Determine the (x, y) coordinate at the center of the cell enclosing the given text.  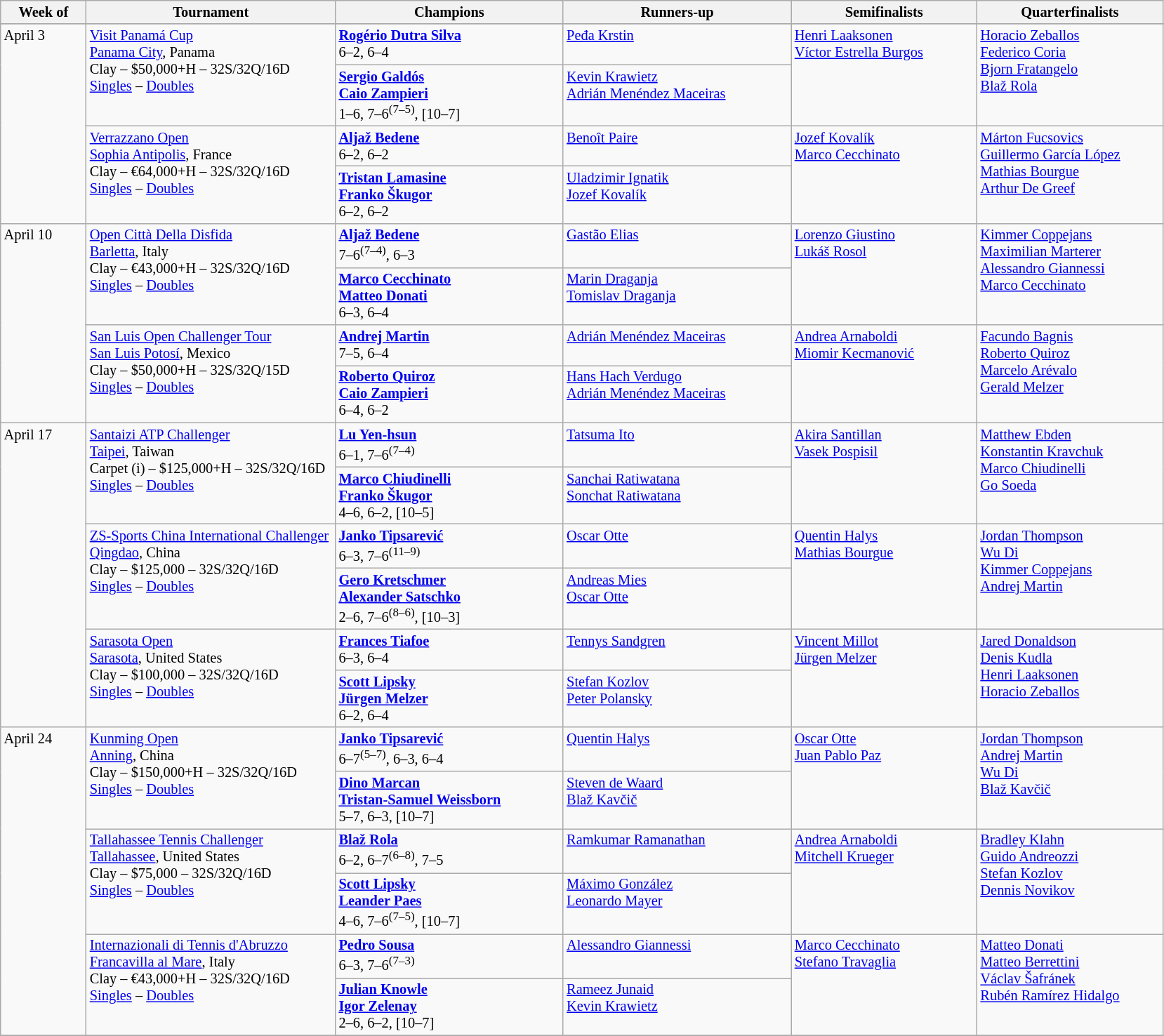
Quentin Halys Mathias Bourgue (885, 576)
Matthew Ebden Konstantin Kravchuk Marco Chiudinelli Go Soeda (1070, 473)
Aljaž Bedene7–6(7–4), 6–3 (449, 246)
Tallahassee Tennis ChallengerTallahassee, United States Clay – $75,000 – 32S/32Q/16DSingles – Doubles (211, 881)
Gero Kretschmer Alexander Satschko2–6, 7–6(8–6), [10–3] (449, 598)
Santaizi ATP ChallengerTaipei, Taiwan Carpet (i) – $125,000+H – 32S/32Q/16DSingles – Doubles (211, 473)
Máximo González Leonardo Mayer (677, 903)
Roberto Quiroz Caio Zampieri6–4, 6–2 (449, 394)
Henri Laaksonen Víctor Estrella Burgos (885, 74)
Adrián Menéndez Maceiras (677, 345)
Andreas Mies Oscar Otte (677, 598)
Vincent Millot Jürgen Melzer (885, 678)
Tennys Sandgren (677, 649)
Jordan Thompson Wu Di Kimmer Coppejans Andrej Martin (1070, 576)
Kevin Krawietz Adrián Menéndez Maceiras (677, 95)
Ramkumar Ramanathan (677, 851)
Open Città Della DisfidaBarletta, Italy Clay – €43,000+H – 32S/32Q/16DSingles – Doubles (211, 274)
Hans Hach Verdugo Adrián Menéndez Maceiras (677, 394)
Week of (44, 12)
Uladzimir Ignatik Jozef Kovalík (677, 194)
Oscar Otte (677, 546)
Janko Tipsarević6–7(5–7), 6–3, 6–4 (449, 750)
Oscar Otte Juan Pablo Paz (885, 778)
Kimmer Coppejans Maximilian Marterer Alessandro Giannessi Marco Cecchinato (1070, 274)
Sarasota OpenSarasota, United States Clay – $100,000 – 32S/32Q/16DSingles – Doubles (211, 678)
Jared Donaldson Denis Kudla Henri Laaksonen Horacio Zeballos (1070, 678)
Andrej Martin7–5, 6–4 (449, 345)
Bradley Klahn Guido Andreozzi Stefan Kozlov Dennis Novikov (1070, 881)
Quentin Halys (677, 750)
Akira Santillan Vasek Pospisil (885, 473)
Alessandro Giannessi (677, 956)
ZS-Sports China International ChallengerQingdao, China Clay – $125,000 – 32S/32Q/16DSingles – Doubles (211, 576)
Jordan Thompson Andrej Martin Wu Di Blaž Kavčič (1070, 778)
Frances Tiafoe6–3, 6–4 (449, 649)
Marin Draganja Tomislav Draganja (677, 296)
Tristan Lamasine Franko Škugor6–2, 6–2 (449, 194)
Andrea Arnaboldi Miomir Kecmanović (885, 373)
Lu Yen-hsun6–1, 7–6(7–4) (449, 445)
Sanchai Ratiwatana Sonchat Ratiwatana (677, 496)
Marco Cecchinato Matteo Donati6–3, 6–4 (449, 296)
Janko Tipsarević6–3, 7–6(11–9) (449, 546)
April 17 (44, 575)
Scott Lipsky Jürgen Melzer6–2, 6–4 (449, 698)
April 24 (44, 882)
April 10 (44, 323)
Jozef Kovalík Marco Cecchinato (885, 174)
Kunming OpenAnning, China Clay – $150,000+H – 32S/32Q/16DSingles – Doubles (211, 778)
Tournament (211, 12)
Lorenzo Giustino Lukáš Rosol (885, 274)
Semifinalists (885, 12)
Pedro Sousa6–3, 7–6(7–3) (449, 956)
Aljaž Bedene6–2, 6–2 (449, 146)
Stefan Kozlov Peter Polansky (677, 698)
Márton Fucsovics Guillermo García López Mathias Bourgue Arthur De Greef (1070, 174)
San Luis Open Challenger TourSan Luis Potosí, Mexico Clay – $50,000+H – 32S/32Q/15DSingles – Doubles (211, 373)
Verrazzano OpenSophia Antipolis, France Clay – €64,000+H – 32S/32Q/16DSingles – Doubles (211, 174)
Champions (449, 12)
Visit Panamá CupPanama City, Panama Clay – $50,000+H – 32S/32Q/16DSingles – Doubles (211, 74)
Gastão Elias (677, 246)
Quarterfinalists (1070, 12)
Facundo Bagnis Roberto Quiroz Marcelo Arévalo Gerald Melzer (1070, 373)
April 3 (44, 124)
Dino Marcan Tristan-Samuel Weissborn5–7, 6–3, [10–7] (449, 800)
Internazionali di Tennis d'AbruzzoFrancavilla al Mare, Italy Clay – €43,000+H – 32S/32Q/16DSingles – Doubles (211, 984)
Rameez Junaid Kevin Krawietz (677, 1007)
Marco Chiudinelli Franko Škugor4–6, 6–2, [10–5] (449, 496)
Scott Lipsky Leander Paes4–6, 7–6(7–5), [10–7] (449, 903)
Horacio Zeballos Federico Coria Bjorn Fratangelo Blaž Rola (1070, 74)
Blaž Rola6–2, 6–7(6–8), 7–5 (449, 851)
Benoît Paire (677, 146)
Julian Knowle Igor Zelenay2–6, 6–2, [10–7] (449, 1007)
Marco Cecchinato Stefano Travaglia (885, 984)
Andrea Arnaboldi Mitchell Krueger (885, 881)
Peđa Krstin (677, 44)
Rogério Dutra Silva6–2, 6–4 (449, 44)
Sergio Galdós Caio Zampieri1–6, 7–6(7–5), [10–7] (449, 95)
Runners-up (677, 12)
Matteo Donati Matteo Berrettini Václav Šafránek Rubén Ramírez Hidalgo (1070, 984)
Steven de Waard Blaž Kavčič (677, 800)
Tatsuma Ito (677, 445)
